Identify which cell holds the provided text, then report its (X, Y) central coordinate. 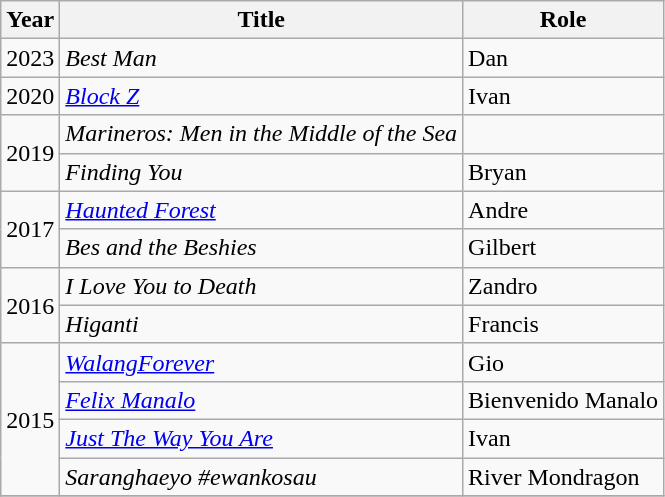
Felix Manalo (262, 400)
Block Z (262, 96)
Bryan (564, 172)
Zandro (564, 286)
2015 (30, 419)
I Love You to Death (262, 286)
WalangForever (262, 362)
Francis (564, 324)
Finding You (262, 172)
Higanti (262, 324)
Just The Way You Are (262, 438)
Bes and the Beshies (262, 248)
2023 (30, 58)
Gio (564, 362)
2016 (30, 305)
2020 (30, 96)
Gilbert (564, 248)
Bienvenido Manalo (564, 400)
Role (564, 20)
Marineros: Men in the Middle of the Sea (262, 134)
Year (30, 20)
Andre (564, 210)
Best Man (262, 58)
Title (262, 20)
River Mondragon (564, 477)
Haunted Forest (262, 210)
Dan (564, 58)
2017 (30, 229)
2019 (30, 153)
Saranghaeyo #ewankosau (262, 477)
